Extract the (X, Y) coordinate from the center of the cell holding the provided text.  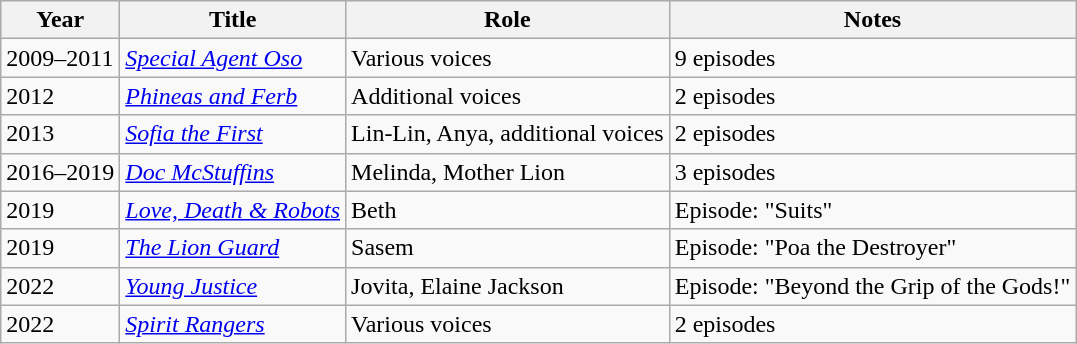
3 episodes (872, 172)
2012 (60, 96)
Title (233, 20)
Jovita, Elaine Jackson (508, 286)
Episode: "Poa the Destroyer" (872, 248)
Episode: "Suits" (872, 210)
2009–2011 (60, 58)
Doc McStuffins (233, 172)
Year (60, 20)
Beth (508, 210)
Notes (872, 20)
9 episodes (872, 58)
Special Agent Oso (233, 58)
Lin-Lin, Anya, additional voices (508, 134)
Sasem (508, 248)
Melinda, Mother Lion (508, 172)
Phineas and Ferb (233, 96)
Additional voices (508, 96)
Episode: "Beyond the Grip of the Gods!" (872, 286)
Spirit Rangers (233, 324)
Role (508, 20)
Young Justice (233, 286)
Love, Death & Robots (233, 210)
Sofia the First (233, 134)
2013 (60, 134)
2016–2019 (60, 172)
The Lion Guard (233, 248)
